Detect which cell encompasses the target text, then output its (X, Y) center coordinate. 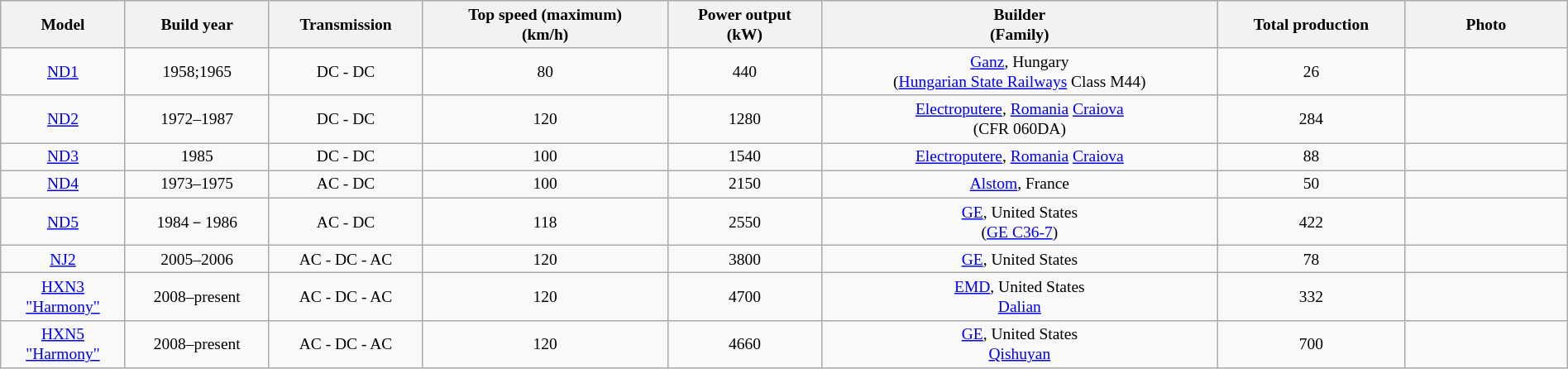
HXN5"Harmony" (63, 344)
ND2 (63, 119)
Power output (kW) (744, 25)
Ganz, Hungary (Hungarian State Railways Class M44) (1019, 71)
2150 (744, 184)
EMD, United StatesDalian (1019, 296)
Alstom, France (1019, 184)
1958;1965 (197, 71)
ND1 (63, 71)
GE, United StatesQishuyan (1019, 344)
422 (1311, 222)
118 (546, 222)
Builder(Family) (1019, 25)
GE, United States(GE C36-7) (1019, 222)
ND3 (63, 157)
1985 (197, 157)
GE, United States (1019, 258)
Model (63, 25)
50 (1311, 184)
2005–2006 (197, 258)
1540 (744, 157)
ND5 (63, 222)
Transmission (346, 25)
284 (1311, 119)
Electroputere, Romania Craiova (1019, 157)
700 (1311, 344)
Electroputere, Romania Craiova (CFR 060DA) (1019, 119)
26 (1311, 71)
Total production (1311, 25)
Build year (197, 25)
2550 (744, 222)
332 (1311, 296)
440 (744, 71)
1973–1975 (197, 184)
ND4 (63, 184)
1280 (744, 119)
HXN3"Harmony" (63, 296)
78 (1311, 258)
NJ2 (63, 258)
80 (546, 71)
1972–1987 (197, 119)
1984－1986 (197, 222)
3800 (744, 258)
88 (1311, 157)
Top speed (maximum) (km/h) (546, 25)
4660 (744, 344)
4700 (744, 296)
Photo (1485, 25)
